Return the (x, y) coordinate for the center point of the cell that contains the specified text.  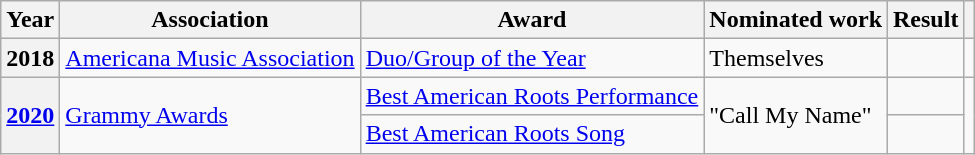
Association (210, 20)
Award (532, 20)
Nominated work (796, 20)
Themselves (796, 58)
"Call My Name" (796, 115)
Result (926, 20)
2020 (30, 115)
Grammy Awards (210, 115)
Best American Roots Performance (532, 96)
2018 (30, 58)
Best American Roots Song (532, 134)
Year (30, 20)
Americana Music Association (210, 58)
Duo/Group of the Year (532, 58)
